Capture the cell that displays the provided text and extract its (x, y) central coordinate. 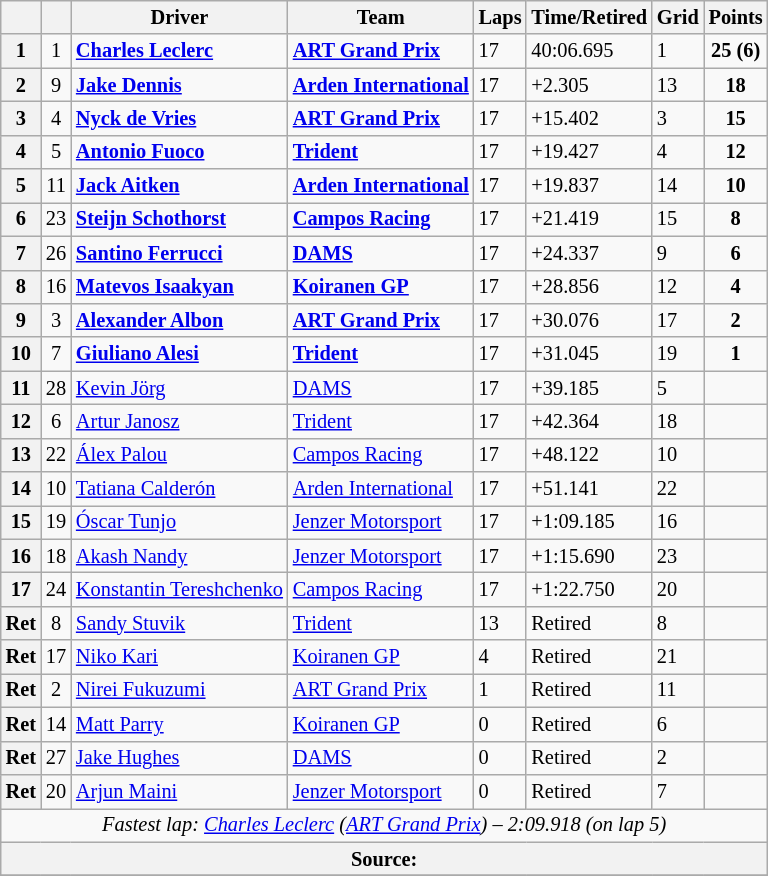
26 (56, 253)
Akash Nandy (180, 556)
Grid (678, 17)
Fastest lap: Charles Leclerc (ART Grand Prix) – 2:09.918 (on lap 5) (384, 825)
+48.122 (589, 455)
Points (736, 17)
Arjun Maini (180, 791)
+39.185 (589, 388)
Jake Dennis (180, 85)
Laps (500, 17)
Driver (180, 17)
Sandy Stuvik (180, 623)
40:06.695 (589, 51)
Santino Ferrucci (180, 253)
Matt Parry (180, 724)
Jack Aitken (180, 186)
Álex Palou (180, 455)
Antonio Fuoco (180, 152)
+15.402 (589, 118)
Nirei Fukuzumi (180, 690)
Nyck de Vries (180, 118)
Giuliano Alesi (180, 354)
+51.141 (589, 489)
21 (678, 657)
28 (56, 388)
+30.076 (589, 320)
+24.337 (589, 253)
+1:09.185 (589, 522)
Jake Hughes (180, 758)
Source: (384, 859)
+19.837 (589, 186)
Charles Leclerc (180, 51)
27 (56, 758)
+42.364 (589, 421)
Kevin Jörg (180, 388)
Óscar Tunjo (180, 522)
24 (56, 589)
+2.305 (589, 85)
Matevos Isaakyan (180, 287)
Team (381, 17)
Time/Retired (589, 17)
+31.045 (589, 354)
Konstantin Tereshchenko (180, 589)
Steijn Schothorst (180, 219)
+28.856 (589, 287)
Tatiana Calderón (180, 489)
Niko Kari (180, 657)
Alexander Albon (180, 320)
Artur Janosz (180, 421)
+21.419 (589, 219)
25 (6) (736, 51)
+1:22.750 (589, 589)
+1:15.690 (589, 556)
+19.427 (589, 152)
